Return [X, Y] of the center of cell containing provided text 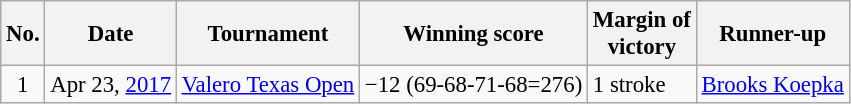
Tournament [268, 34]
1 [23, 85]
Runner-up [772, 34]
Margin ofvictory [642, 34]
Brooks Koepka [772, 85]
1 stroke [642, 85]
Apr 23, 2017 [110, 85]
Date [110, 34]
−12 (69-68-71-68=276) [474, 85]
Valero Texas Open [268, 85]
No. [23, 34]
Winning score [474, 34]
